Locate the cell with the specified text and output its (x, y) center coordinate. 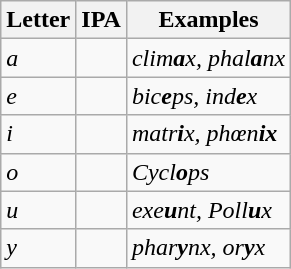
u (38, 210)
matrix, phœnix (208, 134)
climax, phalanx (208, 58)
Letter (38, 20)
Cyclops (208, 172)
i (38, 134)
pharynx, oryx (208, 248)
y (38, 248)
e (38, 96)
biceps, index (208, 96)
Examples (208, 20)
o (38, 172)
exeunt, Pollux (208, 210)
IPA (102, 20)
a (38, 58)
